Pinpoint the cell where the given text exists, returning its (X, Y) midpoint coordinate. 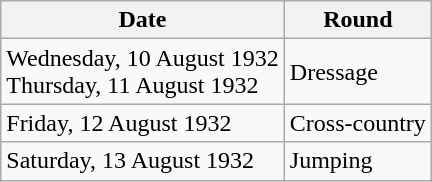
Cross-country (358, 123)
Date (143, 20)
Jumping (358, 161)
Saturday, 13 August 1932 (143, 161)
Friday, 12 August 1932 (143, 123)
Dressage (358, 72)
Wednesday, 10 August 1932Thursday, 11 August 1932 (143, 72)
Round (358, 20)
